Find where the given text appears and provide that cell's center as [x, y] coordinate. 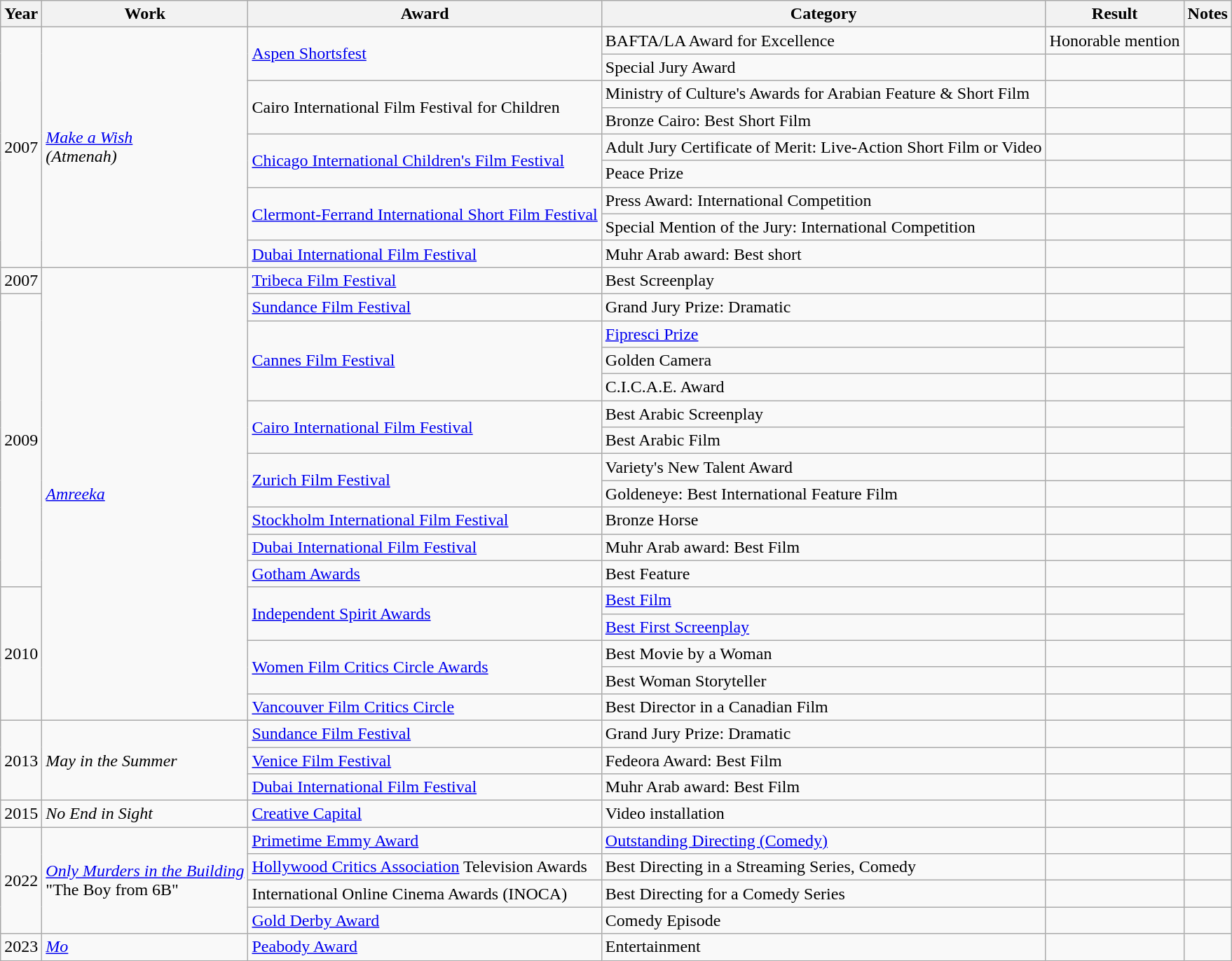
Cairo International Film Festival for Children [425, 107]
Gold Derby Award [425, 920]
Best Feature [823, 574]
Bronze Horse [823, 520]
2015 [21, 814]
Year [21, 14]
Cannes Film Festival [425, 361]
Best Arabic Film [823, 441]
Variety's New Talent Award [823, 467]
International Online Cinema Awards (INOCA) [425, 894]
Aspen Shortsfest [425, 54]
Special Mention of the Jury: International Competition [823, 227]
Best Screenplay [823, 280]
No End in Sight [145, 814]
Best Film [823, 600]
Zurich Film Festival [425, 480]
Press Award: International Competition [823, 200]
Special Jury Award [823, 67]
Muhr Arab award: Best short [823, 254]
Best Directing for a Comedy Series [823, 894]
Outstanding Directing (Comedy) [823, 841]
Fedeora Award: Best Film [823, 760]
Category [823, 14]
Women Film Critics Circle Awards [425, 667]
Stockholm International Film Festival [425, 520]
Peace Prize [823, 174]
2022 [21, 880]
Best Woman Storyteller [823, 680]
Fipresci Prize [823, 334]
Result [1114, 14]
Honorable mention [1114, 41]
May in the Summer [145, 760]
Mo [145, 947]
Venice Film Festival [425, 760]
Best Director in a Canadian Film [823, 707]
Golden Camera [823, 361]
Entertainment [823, 947]
Best Directing in a Streaming Series, Comedy [823, 867]
Gotham Awards [425, 574]
Best Arabic Screenplay [823, 414]
Clermont-Ferrand International Short Film Festival [425, 214]
Cairo International Film Festival [425, 427]
Best First Screenplay [823, 627]
Work [145, 14]
Creative Capital [425, 814]
Award [425, 14]
Primetime Emmy Award [425, 841]
Peabody Award [425, 947]
C.I.C.A.E. Award [823, 387]
Only Murders in the Building"The Boy from 6B" [145, 880]
2010 [21, 654]
Vancouver Film Critics Circle [425, 707]
Chicago International Children's Film Festival [425, 160]
Adult Jury Certificate of Merit: Live-Action Short Film or Video [823, 147]
Goldeneye: Best International Feature Film [823, 494]
Independent Spirit Awards [425, 614]
Hollywood Critics Association Television Awards [425, 867]
Amreeka [145, 493]
Notes [1207, 14]
2013 [21, 760]
2009 [21, 440]
2023 [21, 947]
Tribeca Film Festival [425, 280]
Make a Wish(Atmenah) [145, 147]
Comedy Episode [823, 920]
Video installation [823, 814]
Best Movie by a Woman [823, 654]
Ministry of Culture's Awards for Arabian Feature & Short Film [823, 94]
Bronze Cairo: Best Short Film [823, 120]
BAFTA/LA Award for Excellence [823, 41]
